Locate the cell with the specified text and output its (X, Y) center coordinate. 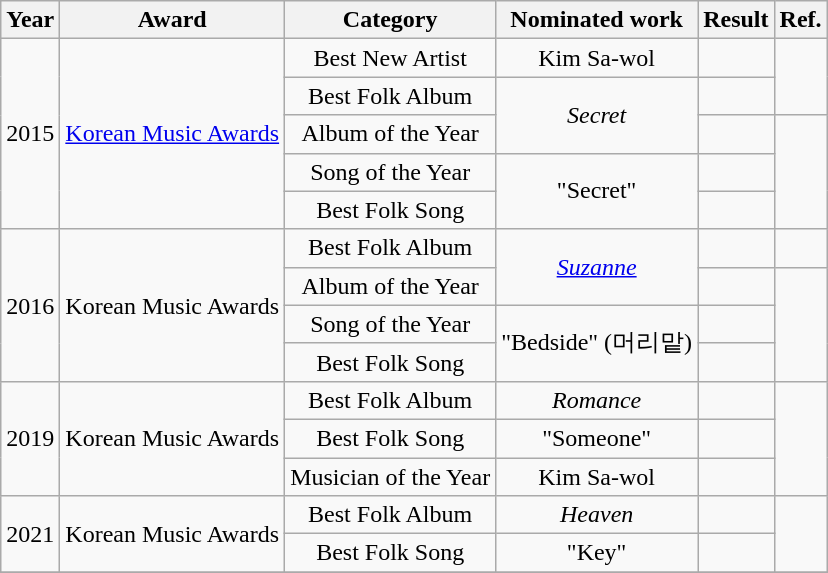
"Key" (597, 553)
Award (172, 20)
Romance (597, 400)
2021 (30, 534)
Best New Artist (390, 58)
Result (736, 20)
2016 (30, 305)
2019 (30, 438)
Year (30, 20)
Category (390, 20)
Secret (597, 115)
"Bedside" (머리맡) (597, 343)
"Someone" (597, 438)
Ref. (800, 20)
Musician of the Year (390, 477)
2015 (30, 134)
Heaven (597, 515)
Nominated work (597, 20)
"Secret" (597, 191)
Suzanne (597, 267)
